Locate the cell with the specified text and output its [X, Y] center coordinate. 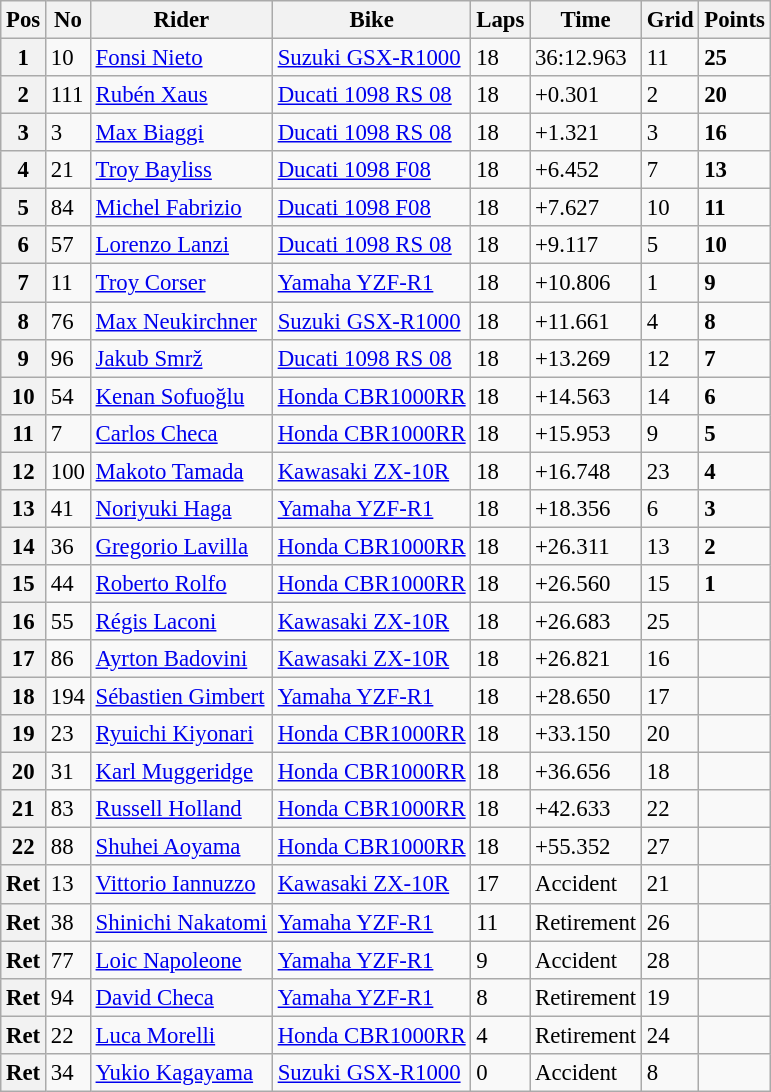
94 [68, 997]
194 [68, 697]
+28.650 [586, 697]
26 [670, 922]
+26.821 [586, 659]
28 [670, 960]
86 [68, 659]
Points [734, 20]
44 [68, 584]
57 [68, 245]
Gregorio Lavilla [181, 546]
Kenan Sofuoğlu [181, 396]
Shinichi Nakatomi [181, 922]
+36.656 [586, 772]
+10.806 [586, 283]
Makoto Tamada [181, 471]
100 [68, 471]
Luca Morelli [181, 1035]
77 [68, 960]
Shuhei Aoyama [181, 847]
Troy Bayliss [181, 170]
Rubén Xaus [181, 95]
84 [68, 208]
Ryuichi Kiyonari [181, 734]
Yukio Kagayama [181, 1073]
David Checa [181, 997]
Max Neukirchner [181, 321]
No [68, 20]
Troy Corser [181, 283]
111 [68, 95]
76 [68, 321]
83 [68, 809]
31 [68, 772]
41 [68, 509]
96 [68, 358]
+42.633 [586, 809]
+14.563 [586, 396]
27 [670, 847]
+16.748 [586, 471]
36:12.963 [586, 58]
Time [586, 20]
+15.953 [586, 433]
88 [68, 847]
55 [68, 621]
+0.301 [586, 95]
Pos [24, 20]
24 [670, 1035]
Karl Muggeridge [181, 772]
Max Biaggi [181, 133]
54 [68, 396]
36 [68, 546]
Bike [372, 20]
Laps [500, 20]
+33.150 [586, 734]
+26.311 [586, 546]
Rider [181, 20]
Loic Napoleone [181, 960]
Carlos Checa [181, 433]
Michel Fabrizio [181, 208]
0 [500, 1073]
Vittorio Iannuzzo [181, 885]
+26.683 [586, 621]
Russell Holland [181, 809]
+9.117 [586, 245]
38 [68, 922]
+26.560 [586, 584]
+13.269 [586, 358]
+18.356 [586, 509]
Sébastien Gimbert [181, 697]
+55.352 [586, 847]
Régis Laconi [181, 621]
Roberto Rolfo [181, 584]
Lorenzo Lanzi [181, 245]
+7.627 [586, 208]
34 [68, 1073]
Jakub Smrž [181, 358]
+1.321 [586, 133]
Noriyuki Haga [181, 509]
Ayrton Badovini [181, 659]
+11.661 [586, 321]
+6.452 [586, 170]
Fonsi Nieto [181, 58]
Grid [670, 20]
